Extract the (x, y) coordinate from the center of the cell holding the provided text.  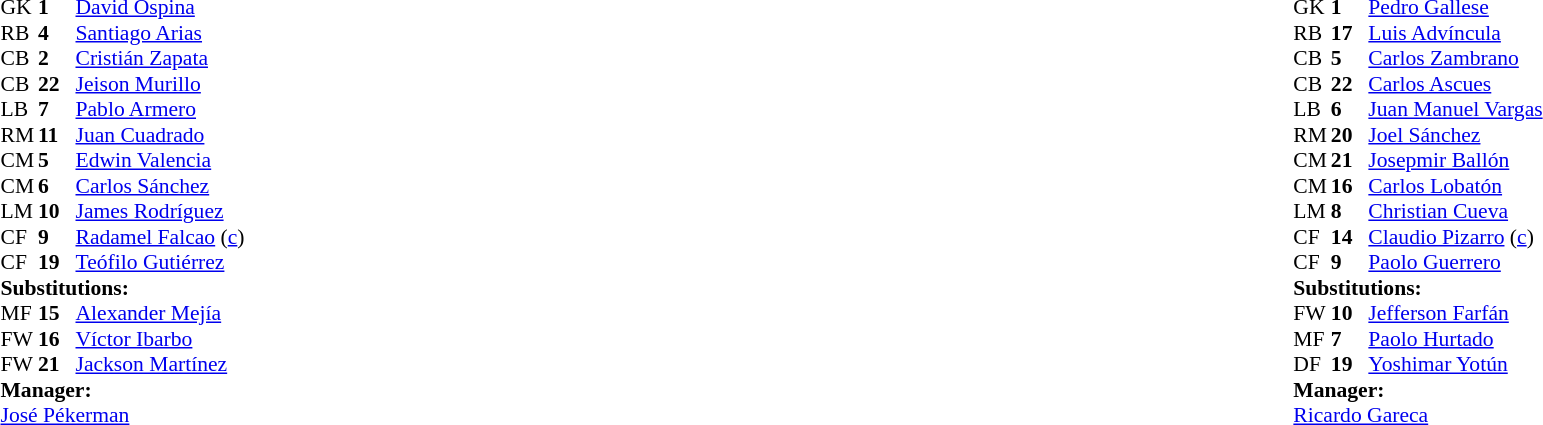
Edwin Valencia (160, 161)
17 (1350, 33)
11 (57, 135)
15 (57, 313)
Víctor Ibarbo (160, 339)
Christian Cueva (1455, 211)
Juan Manuel Vargas (1455, 109)
Carlos Sánchez (160, 186)
Luis Advíncula (1455, 33)
Alexander Mejía (160, 313)
2 (57, 59)
Yoshimar Yotún (1455, 365)
Pablo Armero (160, 109)
James Rodríguez (160, 211)
Paolo Hurtado (1455, 339)
20 (1350, 135)
Claudio Pizarro (c) (1455, 237)
14 (1350, 237)
8 (1350, 211)
4 (57, 33)
Jefferson Farfán (1455, 313)
Santiago Arias (160, 33)
DF (1312, 365)
Josepmir Ballón (1455, 161)
Jeison Murillo (160, 84)
Cristián Zapata (160, 59)
Paolo Guerrero (1455, 263)
Teófilo Gutiérrez (160, 263)
Joel Sánchez (1455, 135)
Carlos Lobatón (1455, 186)
Juan Cuadrado (160, 135)
Carlos Zambrano (1455, 59)
Jackson Martínez (160, 365)
Carlos Ascues (1455, 84)
Radamel Falcao (c) (160, 237)
